Extract the (x, y) coordinate from the center of the cell holding the provided text.  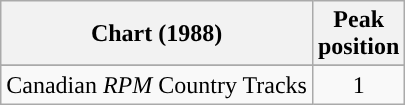
1 (358, 85)
Canadian RPM Country Tracks (157, 85)
Peakposition (358, 34)
Chart (1988) (157, 34)
